Return the (X, Y) coordinate for the center point of the cell that contains the specified text.  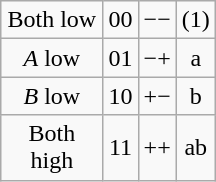
−− (157, 20)
+− (157, 96)
(1) (196, 20)
Both high (52, 148)
Both low (52, 20)
10 (120, 96)
a (196, 58)
−+ (157, 58)
00 (120, 20)
ab (196, 148)
b (196, 96)
11 (120, 148)
++ (157, 148)
B low (52, 96)
A low (52, 58)
01 (120, 58)
